Pinpoint the cell where the given text exists, returning its [X, Y] midpoint coordinate. 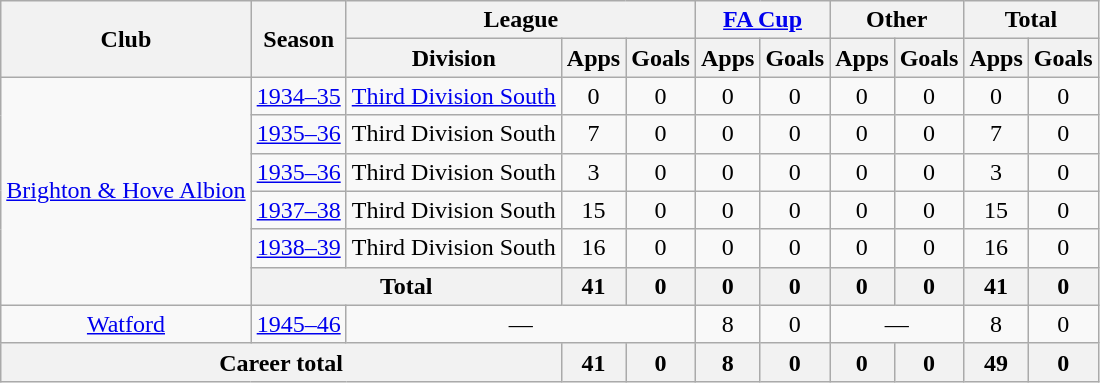
League [520, 20]
1937–38 [298, 210]
Season [298, 39]
Club [126, 39]
1934–35 [298, 96]
1945–46 [298, 324]
Other [897, 20]
49 [996, 362]
Career total [282, 362]
1938–39 [298, 248]
Brighton & Hove Albion [126, 191]
Watford [126, 324]
Division [454, 58]
FA Cup [762, 20]
